Provide the (X, Y) coordinate of the cell's center where the given text is located.  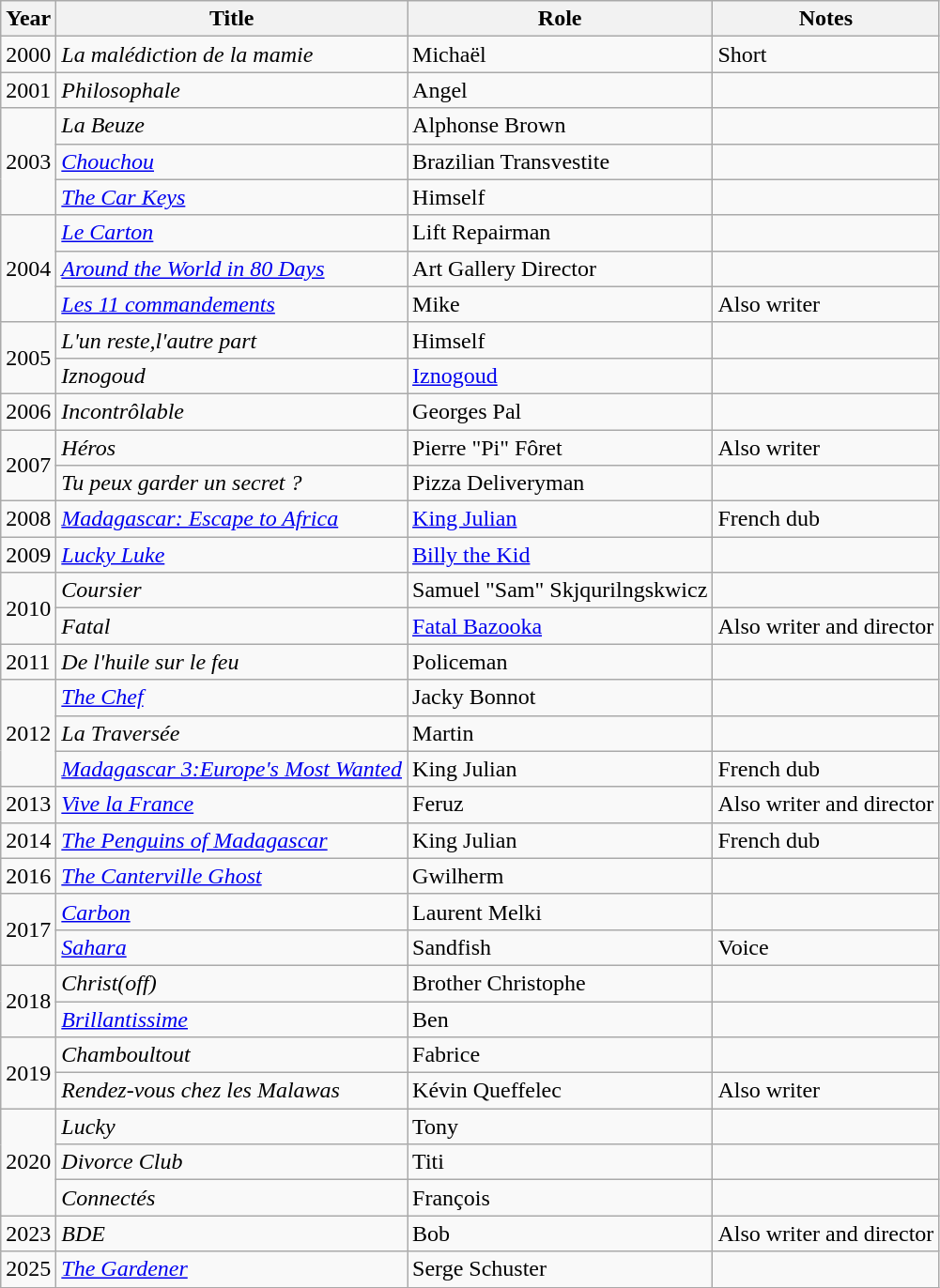
The Car Keys (232, 197)
Laurent Melki (560, 912)
2003 (28, 161)
Fatal Bazooka (560, 626)
Voice (826, 947)
Billy the Kid (560, 555)
Pizza Deliveryman (560, 483)
Divorce Club (232, 1162)
Lift Repairman (560, 233)
Martin (560, 733)
Role (560, 19)
De l'huile sur le feu (232, 662)
Tony (560, 1127)
Fatal (232, 626)
2011 (28, 662)
Les 11 commandements (232, 304)
2005 (28, 358)
Héros (232, 448)
Notes (826, 19)
Title (232, 19)
2001 (28, 90)
Connectés (232, 1198)
Chamboultout (232, 1055)
2008 (28, 519)
2000 (28, 54)
2017 (28, 929)
Titi (560, 1162)
2014 (28, 840)
2016 (28, 876)
2012 (28, 733)
Around the World in 80 Days (232, 268)
Christ(off) (232, 983)
Brazilian Transvestite (560, 161)
Sahara (232, 947)
L'un reste,l'autre part (232, 340)
2020 (28, 1162)
François (560, 1198)
2007 (28, 466)
Rendez-vous chez les Malawas (232, 1091)
Pierre "Pi" Fôret (560, 448)
Short (826, 54)
2010 (28, 608)
Ben (560, 1019)
2004 (28, 268)
Bob (560, 1234)
Chouchou (232, 161)
Madagascar 3:Europe's Most Wanted (232, 769)
Lucky Luke (232, 555)
Fabrice (560, 1055)
Feruz (560, 805)
Gwilherm (560, 876)
Michaël (560, 54)
The Chef (232, 698)
2019 (28, 1073)
Georges Pal (560, 411)
Lucky (232, 1127)
La Traversée (232, 733)
Serge Schuster (560, 1269)
Kévin Queffelec (560, 1091)
Sandfish (560, 947)
Incontrôlable (232, 411)
Brillantissime (232, 1019)
Year (28, 19)
Carbon (232, 912)
2013 (28, 805)
2009 (28, 555)
La Beuze (232, 126)
2018 (28, 1001)
Jacky Bonnot (560, 698)
Alphonse Brown (560, 126)
The Gardener (232, 1269)
The Penguins of Madagascar (232, 840)
Angel (560, 90)
2025 (28, 1269)
Philosophale (232, 90)
Tu peux garder un secret ? (232, 483)
Samuel "Sam" Skjqurilngskwicz (560, 590)
La malédiction de la mamie (232, 54)
2006 (28, 411)
Mike (560, 304)
Vive la France (232, 805)
Coursier (232, 590)
Le Carton (232, 233)
BDE (232, 1234)
Policeman (560, 662)
2023 (28, 1234)
Madagascar: Escape to Africa (232, 519)
Brother Christophe (560, 983)
Art Gallery Director (560, 268)
The Canterville Ghost (232, 876)
